Detect which cell encompasses the target text, then output its [x, y] center coordinate. 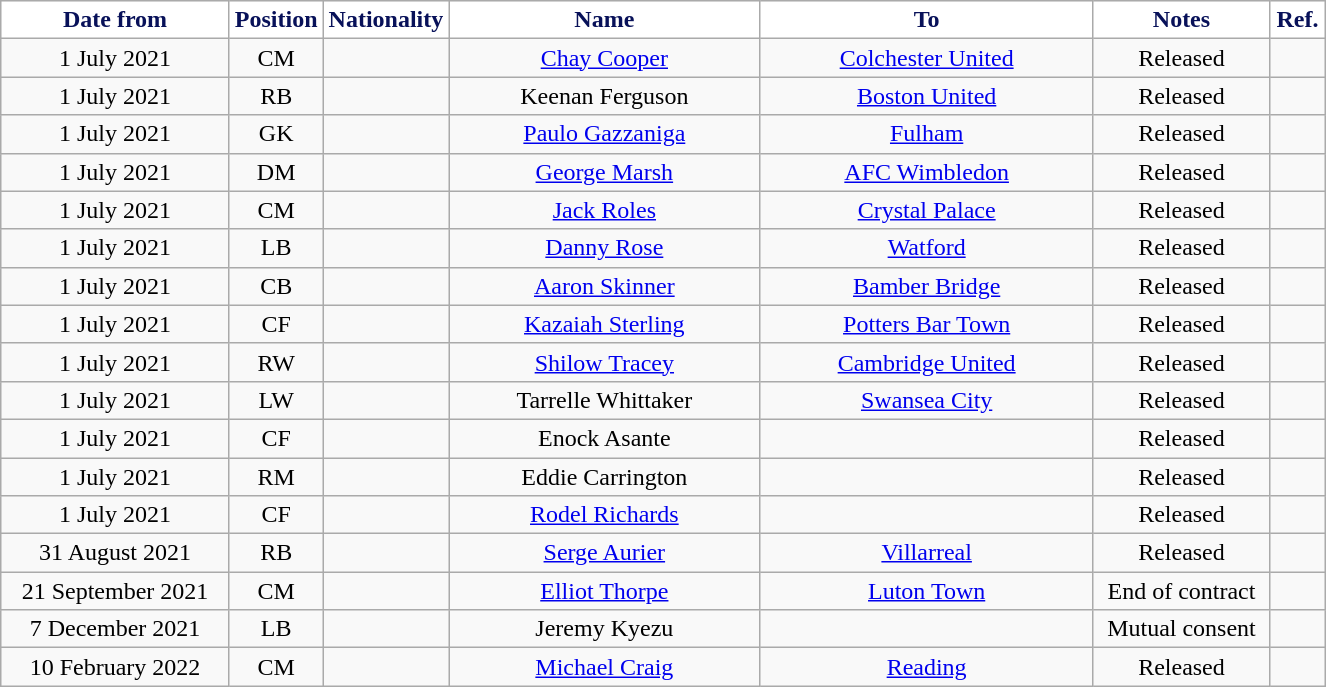
7 December 2021 [116, 629]
Date from [116, 20]
Crystal Palace [927, 210]
10 February 2022 [116, 667]
Kazaiah Sterling [604, 324]
Paulo Gazzaniga [604, 134]
RW [276, 362]
Potters Bar Town [927, 324]
Enock Asante [604, 438]
RM [276, 477]
Chay Cooper [604, 58]
Rodel Richards [604, 515]
Notes [1181, 20]
Jack Roles [604, 210]
Mutual consent [1181, 629]
21 September 2021 [116, 591]
Bamber Bridge [927, 286]
To [927, 20]
DM [276, 172]
Eddie Carrington [604, 477]
Name [604, 20]
GK [276, 134]
Danny Rose [604, 248]
Michael Craig [604, 667]
Cambridge United [927, 362]
Reading [927, 667]
LW [276, 400]
Colchester United [927, 58]
Fulham [927, 134]
CB [276, 286]
George Marsh [604, 172]
Boston United [927, 96]
Shilow Tracey [604, 362]
Ref. [1297, 20]
Keenan Ferguson [604, 96]
Nationality [386, 20]
Tarrelle Whittaker [604, 400]
Position [276, 20]
Watford [927, 248]
Jeremy Kyezu [604, 629]
End of contract [1181, 591]
Villarreal [927, 553]
31 August 2021 [116, 553]
AFC Wimbledon [927, 172]
Elliot Thorpe [604, 591]
Serge Aurier [604, 553]
Luton Town [927, 591]
Swansea City [927, 400]
Aaron Skinner [604, 286]
